Search for the cell housing the specified text and yield its [X, Y] center coordinate. 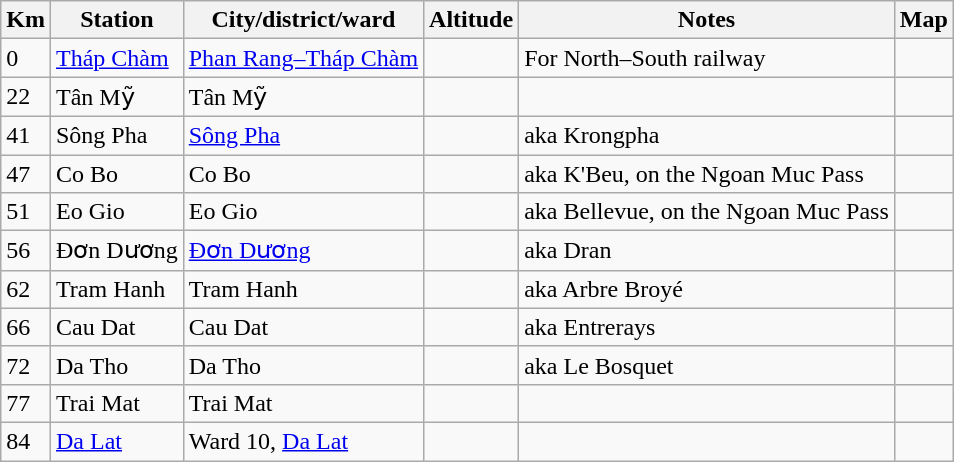
77 [26, 403]
22 [26, 97]
aka Krongpha [707, 135]
Tháp Chàm [116, 58]
aka Le Bosquet [707, 365]
56 [26, 251]
41 [26, 135]
47 [26, 173]
Altitude [472, 20]
66 [26, 327]
aka Arbre Broyé [707, 289]
Map [924, 20]
51 [26, 212]
72 [26, 365]
Phan Rang–Tháp Chàm [303, 58]
aka Dran [707, 251]
aka Entrerays [707, 327]
Notes [707, 20]
aka Bellevue, on the Ngoan Muc Pass [707, 212]
Da Lat [116, 441]
Station [116, 20]
Ward 10, Da Lat [303, 441]
aka K'Beu, on the Ngoan Muc Pass [707, 173]
84 [26, 441]
For North–South railway [707, 58]
0 [26, 58]
62 [26, 289]
City/district/ward [303, 20]
Km [26, 20]
